Search for the cell housing the specified text and yield its [X, Y] center coordinate. 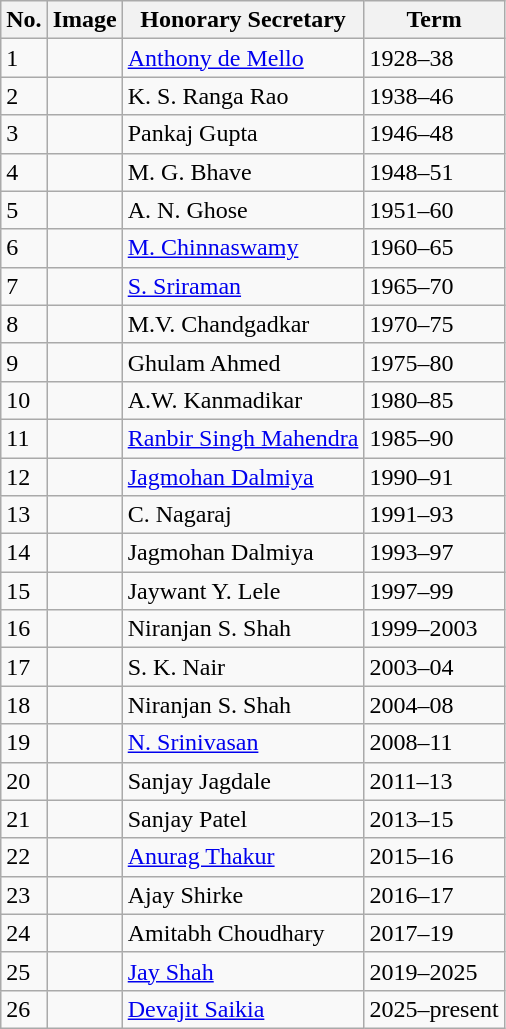
S. Sriraman [243, 286]
M. G. Bhave [243, 172]
1993–97 [434, 553]
Ranbir Singh Mahendra [243, 438]
Anurag Thakur [243, 857]
16 [24, 629]
25 [24, 971]
Amitabh Choudhary [243, 933]
5 [24, 210]
2011–13 [434, 781]
Ajay Shirke [243, 895]
15 [24, 591]
1965–70 [434, 286]
Jay Shah [243, 971]
21 [24, 819]
A.W. Kanmadikar [243, 400]
Anthony de Mello [243, 58]
19 [24, 743]
2019–2025 [434, 971]
9 [24, 362]
2008–11 [434, 743]
1975–80 [434, 362]
18 [24, 705]
1946–48 [434, 134]
1938–46 [434, 96]
Image [84, 20]
Sanjay Patel [243, 819]
2003–04 [434, 667]
Sanjay Jagdale [243, 781]
1970–75 [434, 324]
17 [24, 667]
N. Srinivasan [243, 743]
8 [24, 324]
1991–93 [434, 515]
24 [24, 933]
23 [24, 895]
1 [24, 58]
1985–90 [434, 438]
Devajit Saikia [243, 1009]
1951–60 [434, 210]
1980–85 [434, 400]
1997–99 [434, 591]
13 [24, 515]
2015–16 [434, 857]
No. [24, 20]
M.V. Chandgadkar [243, 324]
14 [24, 553]
C. Nagaraj [243, 515]
26 [24, 1009]
2 [24, 96]
Term [434, 20]
12 [24, 477]
1928–38 [434, 58]
22 [24, 857]
2017–19 [434, 933]
6 [24, 248]
1960–65 [434, 248]
M. Chinnaswamy [243, 248]
S. K. Nair [243, 667]
2013–15 [434, 819]
2016–17 [434, 895]
Honorary Secretary [243, 20]
Pankaj Gupta [243, 134]
3 [24, 134]
2025–present [434, 1009]
K. S. Ranga Rao [243, 96]
20 [24, 781]
1990–91 [434, 477]
2004–08 [434, 705]
1948–51 [434, 172]
7 [24, 286]
4 [24, 172]
Ghulam Ahmed [243, 362]
1999–2003 [434, 629]
10 [24, 400]
11 [24, 438]
A. N. Ghose [243, 210]
Jaywant Y. Lele [243, 591]
